Search for the cell housing the specified text and yield its [x, y] center coordinate. 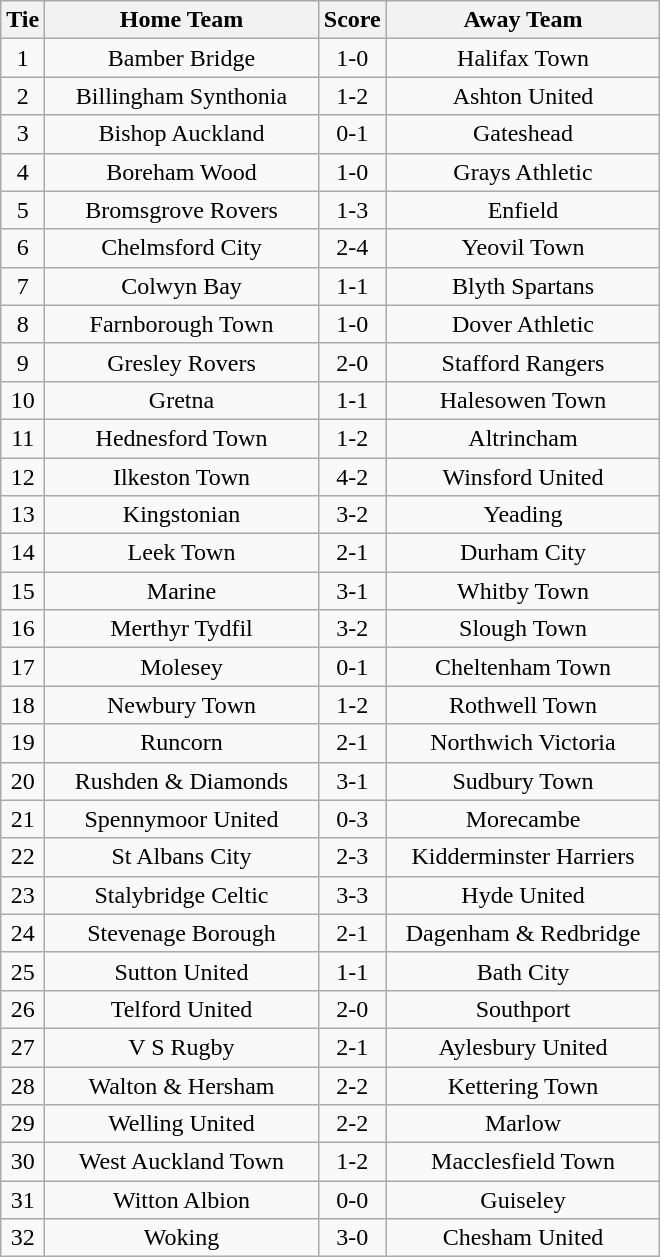
Molesey [182, 667]
7 [23, 286]
14 [23, 553]
Morecambe [523, 819]
Kidderminster Harriers [523, 857]
1-3 [352, 210]
Hyde United [523, 895]
Bamber Bridge [182, 58]
2 [23, 96]
Halesowen Town [523, 400]
16 [23, 629]
Yeovil Town [523, 248]
Bath City [523, 971]
26 [23, 1009]
20 [23, 781]
Gresley Rovers [182, 362]
Score [352, 20]
25 [23, 971]
23 [23, 895]
Witton Albion [182, 1200]
Leek Town [182, 553]
Billingham Synthonia [182, 96]
Sudbury Town [523, 781]
28 [23, 1085]
17 [23, 667]
Spennymoor United [182, 819]
24 [23, 933]
Welling United [182, 1124]
3-3 [352, 895]
Whitby Town [523, 591]
St Albans City [182, 857]
11 [23, 438]
Enfield [523, 210]
Durham City [523, 553]
Kettering Town [523, 1085]
6 [23, 248]
10 [23, 400]
2-3 [352, 857]
0-3 [352, 819]
27 [23, 1047]
8 [23, 324]
9 [23, 362]
0-0 [352, 1200]
30 [23, 1162]
Bishop Auckland [182, 134]
3 [23, 134]
Ashton United [523, 96]
32 [23, 1238]
12 [23, 477]
Slough Town [523, 629]
4 [23, 172]
Winsford United [523, 477]
Southport [523, 1009]
Chelmsford City [182, 248]
Kingstonian [182, 515]
Home Team [182, 20]
19 [23, 743]
Merthyr Tydfil [182, 629]
31 [23, 1200]
21 [23, 819]
Boreham Wood [182, 172]
Woking [182, 1238]
3-0 [352, 1238]
Macclesfield Town [523, 1162]
Gretna [182, 400]
22 [23, 857]
Stalybridge Celtic [182, 895]
Cheltenham Town [523, 667]
Colwyn Bay [182, 286]
Gateshead [523, 134]
Away Team [523, 20]
Altrincham [523, 438]
Rothwell Town [523, 705]
Yeading [523, 515]
Aylesbury United [523, 1047]
Dagenham & Redbridge [523, 933]
Tie [23, 20]
13 [23, 515]
29 [23, 1124]
18 [23, 705]
1 [23, 58]
Ilkeston Town [182, 477]
Chesham United [523, 1238]
Farnborough Town [182, 324]
Runcorn [182, 743]
15 [23, 591]
Walton & Hersham [182, 1085]
4-2 [352, 477]
Marine [182, 591]
2-4 [352, 248]
5 [23, 210]
West Auckland Town [182, 1162]
Stafford Rangers [523, 362]
Northwich Victoria [523, 743]
Hednesford Town [182, 438]
Grays Athletic [523, 172]
Stevenage Borough [182, 933]
Telford United [182, 1009]
Newbury Town [182, 705]
Bromsgrove Rovers [182, 210]
Halifax Town [523, 58]
Guiseley [523, 1200]
V S Rugby [182, 1047]
Sutton United [182, 971]
Dover Athletic [523, 324]
Blyth Spartans [523, 286]
Marlow [523, 1124]
Rushden & Diamonds [182, 781]
